Pinpoint the cell where the given text exists, returning its [X, Y] midpoint coordinate. 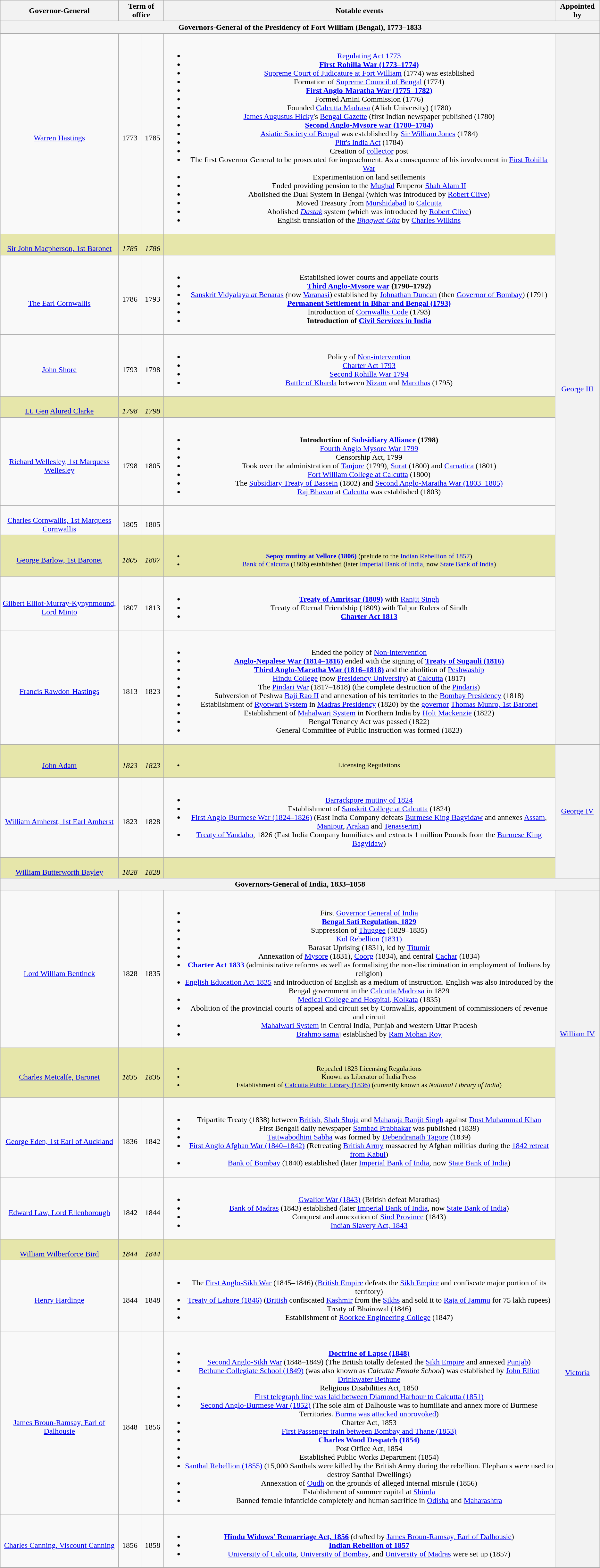
Governors-General of the Presidency of Fort William (Bengal), 1773–1833 [300, 27]
Sir John Macpherson, 1st Baronet [60, 244]
Licensing Regulations [359, 761]
1858 [153, 1541]
William IV [577, 1034]
James Broun-Ramsay, Earl of Dalhousie [60, 1422]
Governor-General [60, 11]
Charles Canning, Viscount Canning [60, 1541]
William Amherst, 1st Earl Amherst [60, 818]
Lt. Gen Alured Clarke [60, 407]
Warren Hastings [60, 134]
George Eden, 1st Earl of Auckland [60, 1137]
William Butterworth Bayley [60, 868]
Appointed by [577, 11]
The Earl Cornwallis [60, 295]
Gilbert Elliot-Murray-Kynynmound, Lord Minto [60, 603]
John Adam [60, 761]
Victoria [577, 1372]
Term of office [141, 11]
Edward Law, Lord Ellenborough [60, 1208]
Lord William Bentinck [60, 969]
Charles Metcalfe, Baronet [60, 1072]
Francis Rawdon-Hastings [60, 687]
George III [577, 389]
Charles Cornwallis, 1st Marquess Cornwallis [60, 520]
Henry Hardinge [60, 1296]
John Shore [60, 365]
Notable events [359, 11]
George IV [577, 811]
1773 [130, 134]
Treaty of Amritsar (1809) with Ranjit SinghTreaty of Eternal Friendship (1809) with Talpur Rulers of SindhCharter Act 1813 [359, 603]
Policy of Non-interventionCharter Act 1793Second Rohilla War 1794Battle of Kharda between Nizam and Marathas (1795) [359, 365]
William Wilberforce Bird [60, 1249]
Richard Wellesley, 1st Marquess Wellesley [60, 462]
Governors-General of India, 1833–1858 [300, 884]
George Barlow, 1st Baronet [60, 556]
